Pinpoint the cell where the given text exists, returning its [x, y] midpoint coordinate. 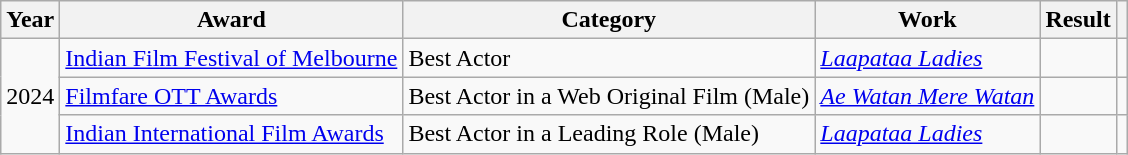
Ae Watan Mere Watan [928, 96]
Best Actor [609, 58]
2024 [30, 96]
Filmfare OTT Awards [232, 96]
Award [232, 20]
Best Actor in a Leading Role (Male) [609, 134]
Category [609, 20]
Year [30, 20]
Best Actor in a Web Original Film (Male) [609, 96]
Result [1078, 20]
Work [928, 20]
Indian International Film Awards [232, 134]
Indian Film Festival of Melbourne [232, 58]
